Return [x, y] of the center of cell containing provided text 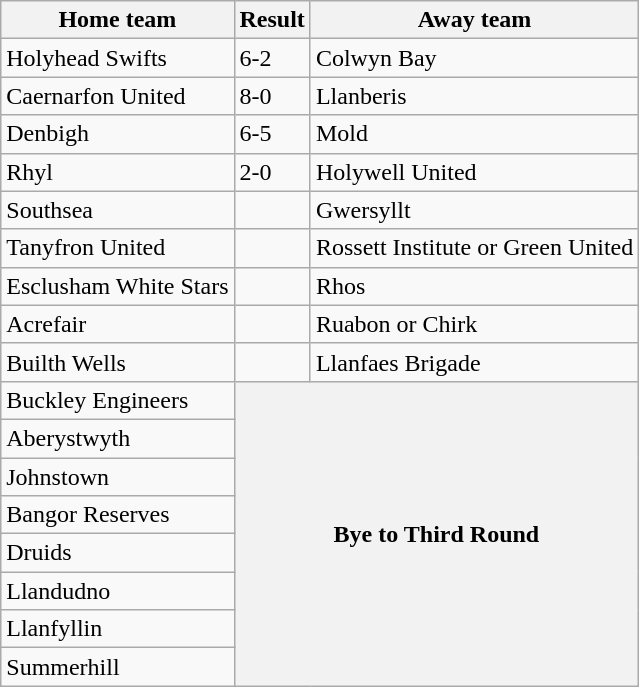
Mold [474, 134]
Bangor Reserves [118, 515]
Ruabon or Chirk [474, 324]
2-0 [272, 172]
Llanfaes Brigade [474, 362]
Llandudno [118, 591]
Rhos [474, 286]
6-5 [272, 134]
Druids [118, 553]
Esclusham White Stars [118, 286]
Colwyn Bay [474, 58]
Bye to Third Round [436, 533]
Denbigh [118, 134]
Result [272, 20]
Caernarfon United [118, 96]
Rossett Institute or Green United [474, 248]
Buckley Engineers [118, 400]
Away team [474, 20]
Holyhead Swifts [118, 58]
Builth Wells [118, 362]
Summerhill [118, 667]
Tanyfron United [118, 248]
Llanfyllin [118, 629]
Holywell United [474, 172]
Llanberis [474, 96]
Johnstown [118, 477]
Acrefair [118, 324]
Home team [118, 20]
6-2 [272, 58]
Gwersyllt [474, 210]
Aberystwyth [118, 438]
Rhyl [118, 172]
8-0 [272, 96]
Southsea [118, 210]
